Provide the (X, Y) coordinate of the cell's center where the given text is located.  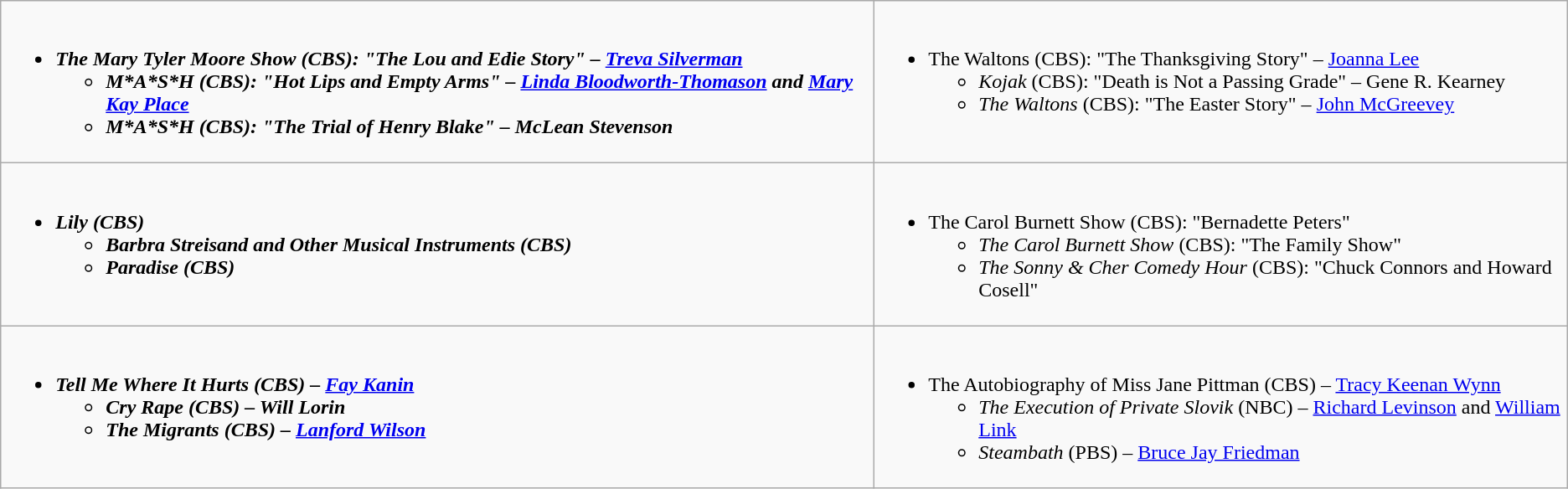
Lily (CBS)Barbra Streisand and Other Musical Instruments (CBS)Paradise (CBS) (437, 244)
Tell Me Where It Hurts (CBS) – Fay KaninCry Rape (CBS) – Will LorinThe Migrants (CBS) – Lanford Wilson (437, 407)
